Extract the (X, Y) coordinate from the center of the cell holding the provided text.  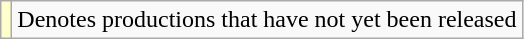
Denotes productions that have not yet been released (267, 20)
